Return [X, Y] of the center of cell containing provided text 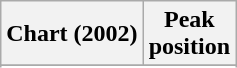
Peak position [189, 34]
Chart (2002) [72, 34]
